Pinpoint the cell where the given text exists, returning its (X, Y) midpoint coordinate. 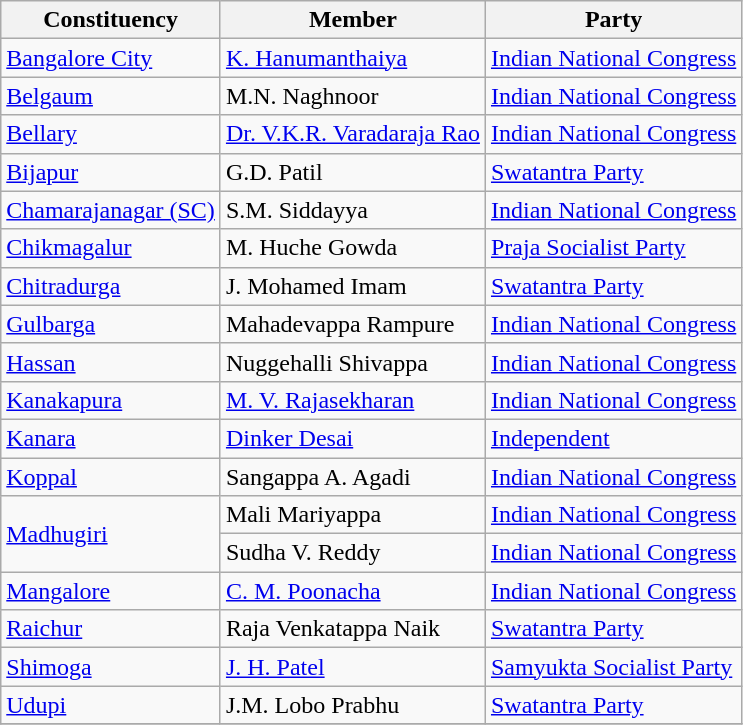
Samyukta Socialist Party (613, 667)
S.M. Siddayya (352, 210)
Mali Mariyappa (352, 515)
M. V. Rajasekharan (352, 400)
Mangalore (111, 591)
Sudha V. Reddy (352, 553)
Independent (613, 438)
Nuggehalli Shivappa (352, 362)
J.M. Lobo Prabhu (352, 705)
Hassan (111, 362)
Bellary (111, 134)
Bangalore City (111, 58)
Dr. V.K.R. Varadaraja Rao (352, 134)
Raja Venkatappa Naik (352, 629)
Gulbarga (111, 324)
Chikmagalur (111, 248)
M.N. Naghnoor (352, 96)
M. Huche Gowda (352, 248)
Dinker Desai (352, 438)
Kanakapura (111, 400)
C. M. Poonacha (352, 591)
Praja Socialist Party (613, 248)
Member (352, 20)
K. Hanumanthaiya (352, 58)
Udupi (111, 705)
Belgaum (111, 96)
Party (613, 20)
Bijapur (111, 172)
J. Mohamed Imam (352, 286)
Chitradurga (111, 286)
Koppal (111, 477)
J. H. Patel (352, 667)
Kanara (111, 438)
Raichur (111, 629)
Shimoga (111, 667)
Madhugiri (111, 534)
Sangappa A. Agadi (352, 477)
Constituency (111, 20)
Mahadevappa Rampure (352, 324)
Chamarajanagar (SC) (111, 210)
G.D. Patil (352, 172)
